Scan for the cell matching the given text and deliver its [x, y] coordinate at center. 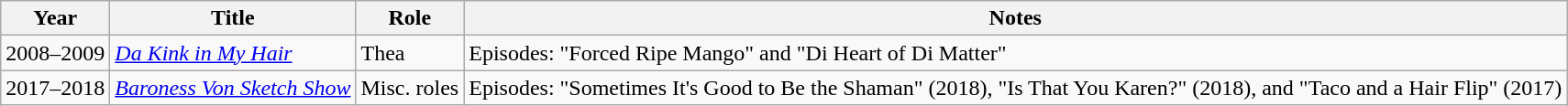
Title [233, 18]
Notes [1016, 18]
Episodes: "Sometimes It's Good to Be the Shaman" (2018), "Is That You Karen?" (2018), and "Taco and a Hair Flip" (2017) [1016, 88]
2008–2009 [55, 53]
Misc. roles [410, 88]
2017–2018 [55, 88]
Episodes: "Forced Ripe Mango" and "Di Heart of Di Matter" [1016, 53]
Year [55, 18]
Role [410, 18]
Baroness Von Sketch Show [233, 88]
Da Kink in My Hair [233, 53]
Thea [410, 53]
